Search for the cell housing the specified text and yield its [X, Y] center coordinate. 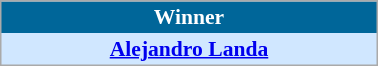
Winner [189, 17]
Alejandro Landa [189, 49]
